Capture the cell that displays the provided text and extract its [x, y] central coordinate. 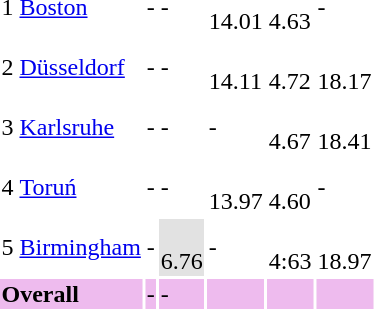
Düsseldorf [80, 68]
4.60 [290, 188]
5 [8, 248]
18.41 [344, 128]
18.97 [344, 248]
Karlsruhe [80, 128]
6.76 [182, 248]
4.67 [290, 128]
Birmingham [80, 248]
14.11 [236, 68]
4:63 [290, 248]
4 [8, 188]
18.17 [344, 68]
Toruń [80, 188]
4.72 [290, 68]
13.97 [236, 188]
3 [8, 128]
2 [8, 68]
Overall [71, 294]
